Output the (X, Y) coordinate of the center of the cell containing the given text.  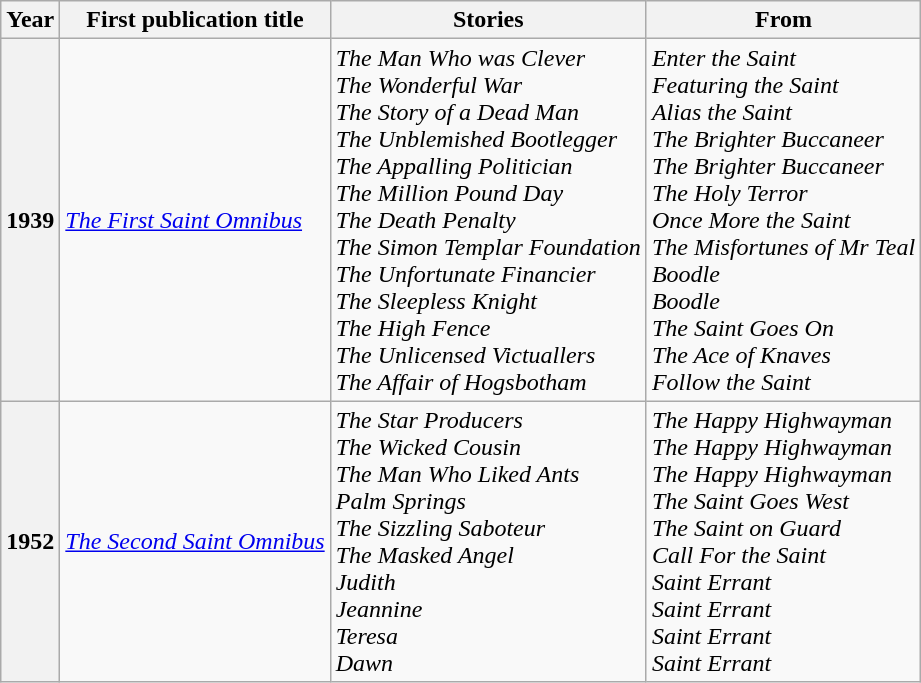
1952 (30, 542)
The Star ProducersThe Wicked CousinThe Man Who Liked AntsPalm SpringsThe Sizzling SaboteurThe Masked AngelJudithJeannineTeresaDawn (488, 542)
The First Saint Omnibus (195, 220)
Stories (488, 20)
From (783, 20)
Year (30, 20)
1939 (30, 220)
First publication title (195, 20)
The Second Saint Omnibus (195, 542)
